Return (X, Y) of the center of cell containing provided text 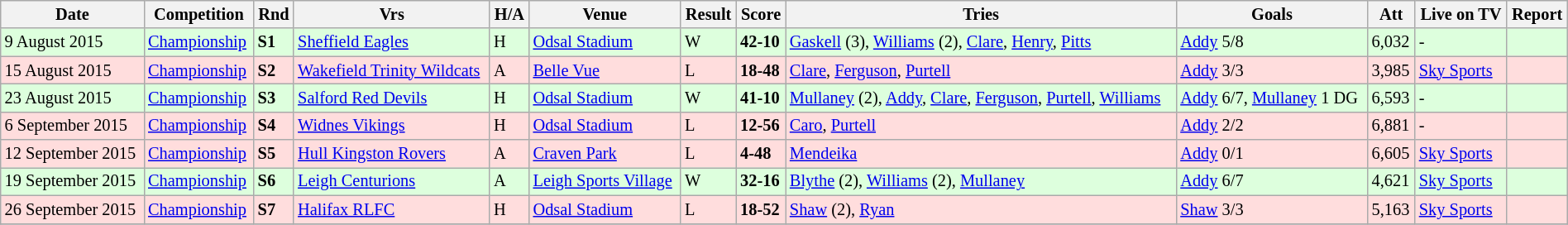
Tries (981, 14)
23 August 2015 (73, 98)
Addy 6/7, Mullaney 1 DG (1272, 98)
18-52 (761, 209)
S2 (274, 70)
Addy 0/1 (1272, 154)
19 September 2015 (73, 181)
Wakefield Trinity Wildcats (392, 70)
Hull Kingston Rovers (392, 154)
42-10 (761, 42)
32-16 (761, 181)
12 September 2015 (73, 154)
Sheffield Eagles (392, 42)
Shaw (2), Ryan (981, 209)
S6 (274, 181)
6,032 (1391, 42)
Halifax RLFC (392, 209)
Competition (198, 14)
H/A (509, 14)
S7 (274, 209)
Addy 3/3 (1272, 70)
S3 (274, 98)
Leigh Centurions (392, 181)
26 September 2015 (73, 209)
5,163 (1391, 209)
Mullaney (2), Addy, Clare, Ferguson, Purtell, Williams (981, 98)
Score (761, 14)
Leigh Sports Village (605, 181)
S1 (274, 42)
3,985 (1391, 70)
Goals (1272, 14)
4,621 (1391, 181)
6,881 (1391, 126)
Rnd (274, 14)
6,593 (1391, 98)
Report (1537, 14)
Att (1391, 14)
12-56 (761, 126)
Addy 2/2 (1272, 126)
Shaw 3/3 (1272, 209)
Craven Park (605, 154)
Date (73, 14)
Live on TV (1460, 14)
18-48 (761, 70)
Salford Red Devils (392, 98)
9 August 2015 (73, 42)
Caro, Purtell (981, 126)
Addy 5/8 (1272, 42)
4-48 (761, 154)
Clare, Ferguson, Purtell (981, 70)
S4 (274, 126)
Blythe (2), Williams (2), Mullaney (981, 181)
Vrs (392, 14)
Gaskell (3), Williams (2), Clare, Henry, Pitts (981, 42)
Venue (605, 14)
Widnes Vikings (392, 126)
41-10 (761, 98)
S5 (274, 154)
Result (708, 14)
Mendeika (981, 154)
6 September 2015 (73, 126)
Belle Vue (605, 70)
6,605 (1391, 154)
Addy 6/7 (1272, 181)
15 August 2015 (73, 70)
